Extract the [X, Y] coordinate from the center of the cell holding the provided text.  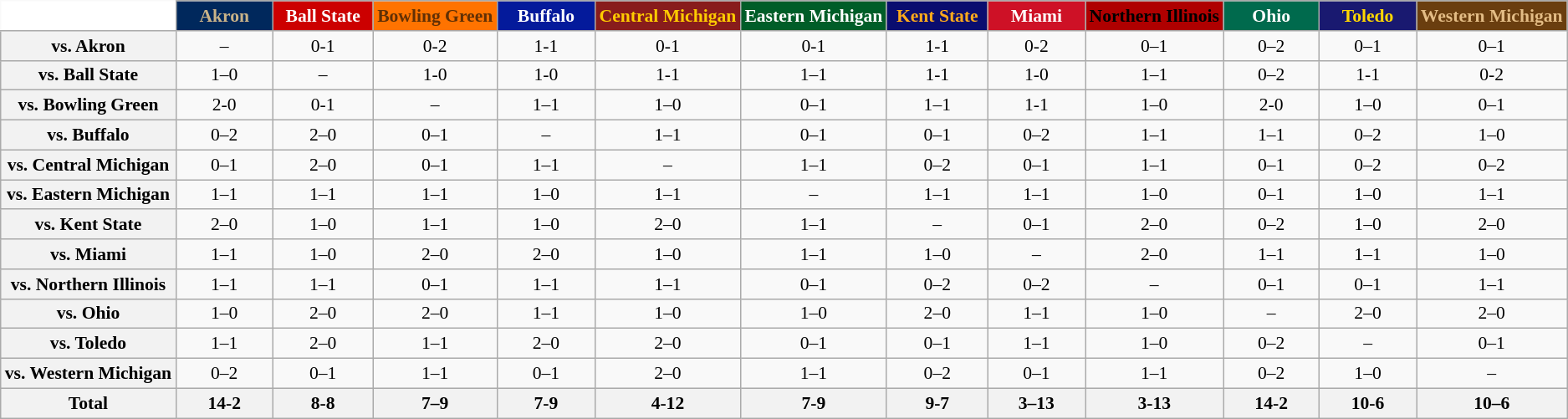
Northern Illinois [1154, 16]
vs. Buffalo [89, 135]
vs. Ball State [89, 75]
vs. Toledo [89, 344]
vs. Kent State [89, 225]
10–6 [1492, 403]
Ball State [323, 16]
Central Michigan [668, 16]
vs. Eastern Michigan [89, 195]
3-13 [1154, 403]
vs. Akron [89, 46]
10-6 [1367, 403]
Ohio [1271, 16]
8-8 [323, 403]
7–9 [435, 403]
Miami [1036, 16]
vs. Miami [89, 254]
Eastern Michigan [813, 16]
4-12 [668, 403]
Toledo [1367, 16]
9-7 [937, 403]
vs. Western Michigan [89, 374]
3–13 [1036, 403]
vs. Central Michigan [89, 165]
Buffalo [545, 16]
Western Michigan [1492, 16]
Kent State [937, 16]
vs. Northern Illinois [89, 284]
Total [89, 403]
vs. Ohio [89, 314]
Bowling Green [435, 16]
Akron [224, 16]
vs. Bowling Green [89, 105]
